Identify which cell holds the provided text, then report its [x, y] central coordinate. 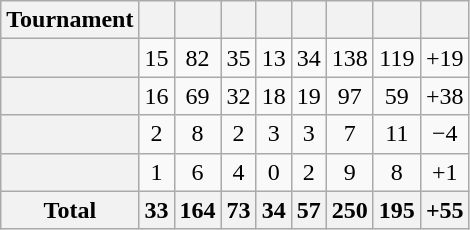
164 [198, 210]
11 [396, 134]
250 [350, 210]
19 [308, 96]
7 [350, 134]
138 [350, 58]
+19 [444, 58]
+38 [444, 96]
69 [198, 96]
Tournament [70, 20]
32 [238, 96]
57 [308, 210]
16 [156, 96]
6 [198, 172]
59 [396, 96]
−4 [444, 134]
195 [396, 210]
13 [274, 58]
97 [350, 96]
18 [274, 96]
35 [238, 58]
33 [156, 210]
119 [396, 58]
Total [70, 210]
9 [350, 172]
+1 [444, 172]
73 [238, 210]
+55 [444, 210]
0 [274, 172]
82 [198, 58]
15 [156, 58]
1 [156, 172]
4 [238, 172]
